Find where the given text appears and provide that cell's center as (X, Y) coordinate. 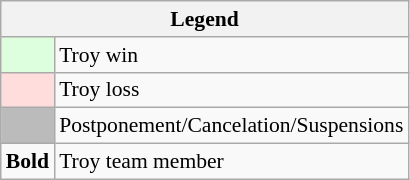
Troy team member (231, 162)
Postponement/Cancelation/Suspensions (231, 126)
Troy win (231, 55)
Bold (28, 162)
Troy loss (231, 90)
Legend (205, 19)
